Find where the given text appears and provide that cell's center as (x, y) coordinate. 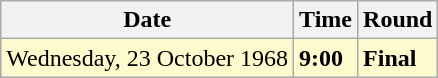
Time (326, 20)
9:00 (326, 58)
Round (398, 20)
Wednesday, 23 October 1968 (148, 58)
Final (398, 58)
Date (148, 20)
